Extract the [x, y] coordinate from the center of the cell holding the provided text.  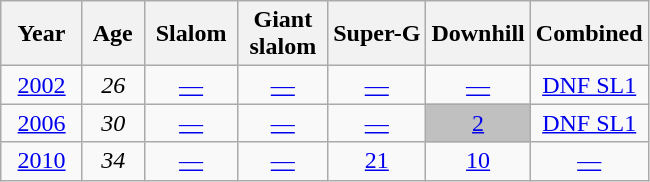
10 [478, 161]
2010 [42, 161]
2 [478, 123]
Combined [589, 34]
34 [113, 161]
Giant slalom [283, 34]
2002 [42, 85]
2006 [42, 123]
21 [377, 161]
Slalom [191, 34]
30 [113, 123]
Age [113, 34]
Super-G [377, 34]
Downhill [478, 34]
Year [42, 34]
26 [113, 85]
